Extract the [x, y] coordinate from the center of the cell holding the provided text.  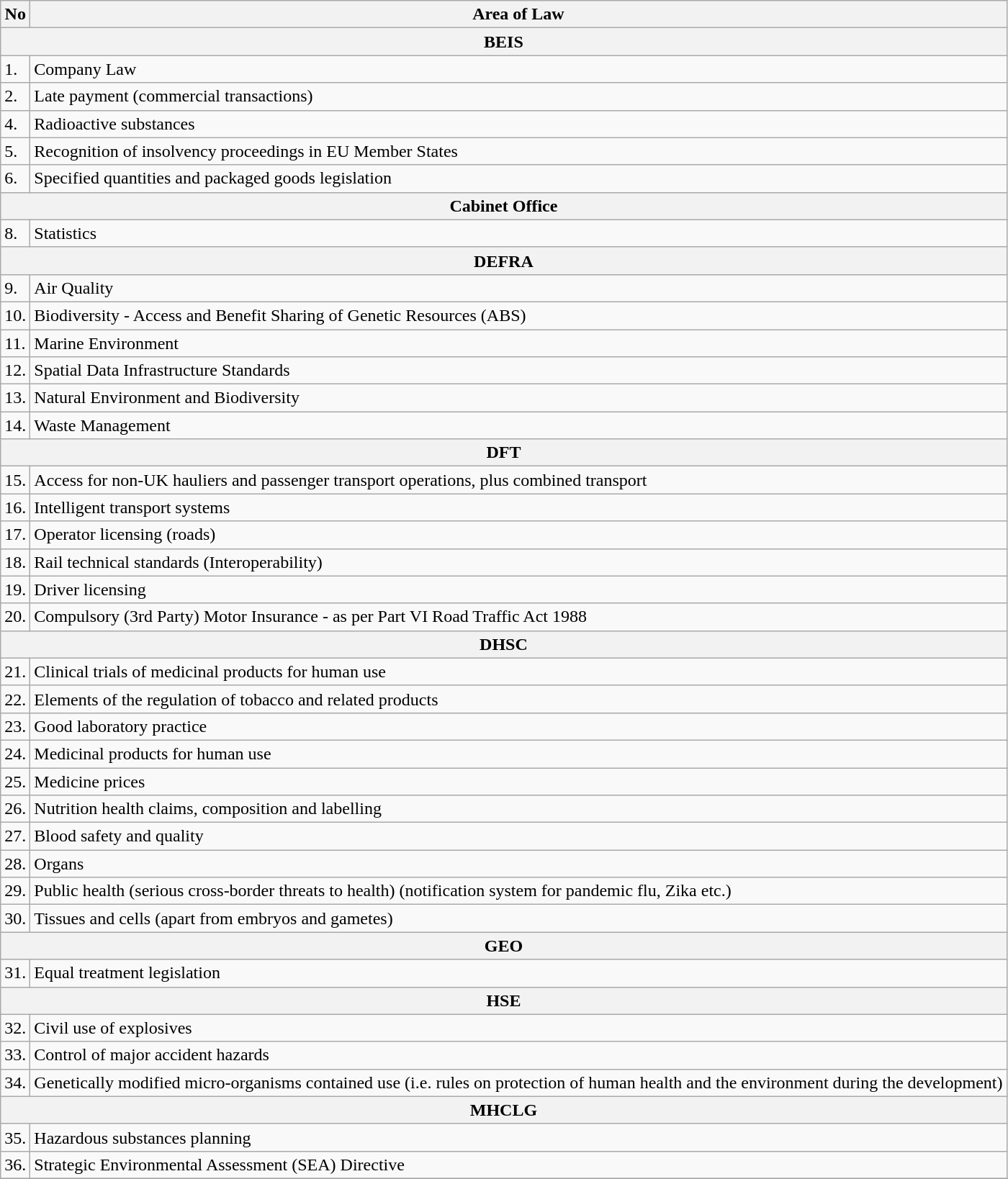
23. [16, 726]
Civil use of explosives [518, 1028]
Cabinet Office [504, 206]
25. [16, 781]
Clinical trials of medicinal products for human use [518, 672]
16. [16, 507]
21. [16, 672]
34. [16, 1083]
Organs [518, 864]
Control of major accident hazards [518, 1055]
Operator licensing (roads) [518, 535]
Hazardous substances planning [518, 1137]
Late payment (commercial transactions) [518, 96]
12. [16, 371]
HSE [504, 1000]
6. [16, 179]
Recognition of insolvency proceedings in EU Member States [518, 151]
Marine Environment [518, 343]
20. [16, 617]
Tissues and cells (apart from embryos and gametes) [518, 918]
Nutrition health claims, composition and labelling [518, 809]
9. [16, 288]
Spatial Data Infrastructure Standards [518, 371]
Intelligent transport systems [518, 507]
Rail technical standards (Interoperability) [518, 562]
Medicinal products for human use [518, 754]
DEFRA [504, 261]
18. [16, 562]
DHSC [504, 644]
BEIS [504, 42]
35. [16, 1137]
Biodiversity - Access and Benefit Sharing of Genetic Resources (ABS) [518, 315]
Genetically modified micro-organisms contained use (i.e. rules on protection of human health and the environment during the development) [518, 1083]
Air Quality [518, 288]
30. [16, 918]
13. [16, 398]
17. [16, 535]
22. [16, 699]
10. [16, 315]
29. [16, 891]
Waste Management [518, 425]
Strategic Environmental Assessment (SEA) Directive [518, 1165]
28. [16, 864]
Radioactive substances [518, 124]
Equal treatment legislation [518, 973]
Elements of the regulation of tobacco and related products [518, 699]
32. [16, 1028]
15. [16, 480]
Natural Environment and Biodiversity [518, 398]
27. [16, 836]
31. [16, 973]
8. [16, 233]
DFT [504, 453]
Area of Law [518, 14]
14. [16, 425]
24. [16, 754]
26. [16, 809]
4. [16, 124]
Public health (serious cross-border threats to health) (notification system for pandemic flu, Zika etc.) [518, 891]
Driver licensing [518, 589]
11. [16, 343]
GEO [504, 946]
2. [16, 96]
19. [16, 589]
5. [16, 151]
MHCLG [504, 1110]
Compulsory (3rd Party) Motor Insurance - as per Part VI Road Traffic Act 1988 [518, 617]
Access for non-UK hauliers and passenger transport operations, plus combined transport [518, 480]
36. [16, 1165]
33. [16, 1055]
No [16, 14]
Good laboratory practice [518, 726]
Company Law [518, 69]
Specified quantities and packaged goods legislation [518, 179]
Blood safety and quality [518, 836]
1. [16, 69]
Medicine prices [518, 781]
Statistics [518, 233]
